Detect which cell encompasses the target text, then output its [X, Y] center coordinate. 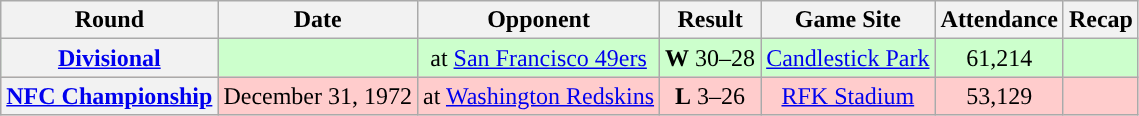
Divisional [110, 58]
at Washington Redskins [539, 96]
December 31, 1972 [318, 96]
W 30–28 [710, 58]
Date [318, 20]
RFK Stadium [848, 96]
53,129 [999, 96]
Round [110, 20]
Game Site [848, 20]
at San Francisco 49ers [539, 58]
61,214 [999, 58]
Result [710, 20]
L 3–26 [710, 96]
NFC Championship [110, 96]
Attendance [999, 20]
Candlestick Park [848, 58]
Recap [1100, 20]
Opponent [539, 20]
